Output the (X, Y) coordinate of the center of the cell containing the given text.  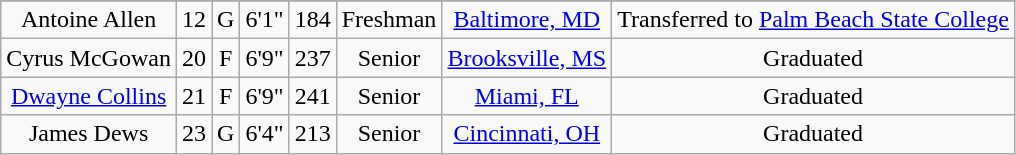
20 (194, 58)
Brooksville, MS (527, 58)
Dwayne Collins (89, 96)
241 (312, 96)
237 (312, 58)
213 (312, 134)
23 (194, 134)
6'4" (264, 134)
184 (312, 20)
Cincinnati, OH (527, 134)
Antoine Allen (89, 20)
21 (194, 96)
Miami, FL (527, 96)
6'1" (264, 20)
James Dews (89, 134)
Freshman (389, 20)
Baltimore, MD (527, 20)
Transferred to Palm Beach State College (814, 20)
12 (194, 20)
Cyrus McGowan (89, 58)
